Scan for the cell matching the given text and deliver its (x, y) coordinate at center. 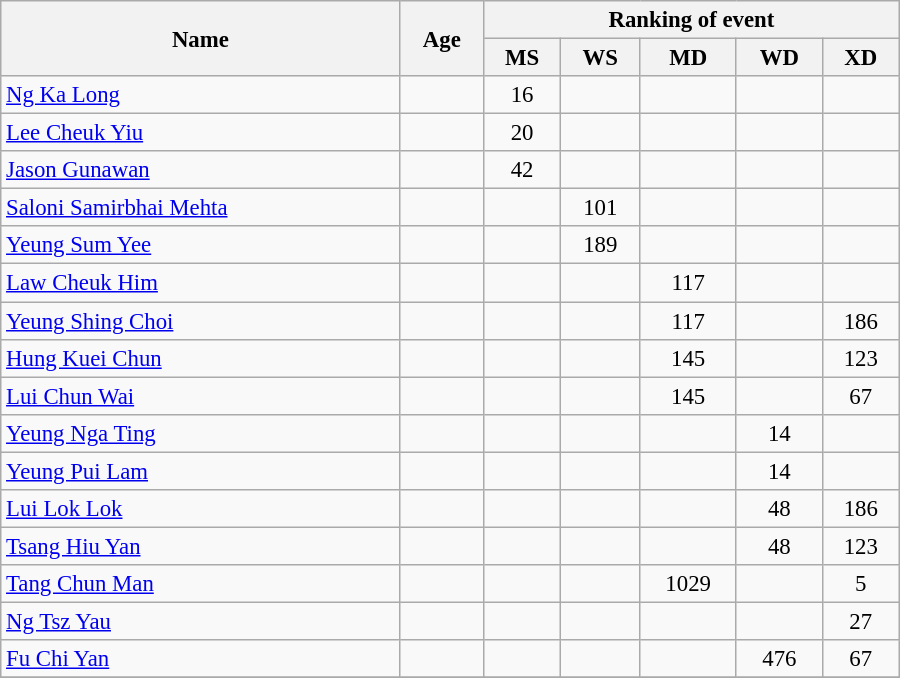
476 (779, 659)
Yeung Pui Lam (200, 471)
WD (779, 58)
27 (860, 621)
Ng Ka Long (200, 95)
MS (522, 58)
16 (522, 95)
20 (522, 133)
MD (688, 58)
Yeung Shing Choi (200, 321)
Law Cheuk Him (200, 283)
XD (860, 58)
42 (522, 170)
Saloni Samirbhai Mehta (200, 208)
5 (860, 584)
Lee Cheuk Yiu (200, 133)
Yeung Nga Ting (200, 433)
WS (600, 58)
Ng Tsz Yau (200, 621)
Yeung Sum Yee (200, 245)
Jason Gunawan (200, 170)
Hung Kuei Chun (200, 358)
Ranking of event (692, 20)
Lui Lok Lok (200, 509)
101 (600, 208)
189 (600, 245)
Tsang Hiu Yan (200, 546)
1029 (688, 584)
Fu Chi Yan (200, 659)
Tang Chun Man (200, 584)
Lui Chun Wai (200, 396)
Age (442, 38)
Name (200, 38)
